Return [X, Y] of the center of cell containing provided text 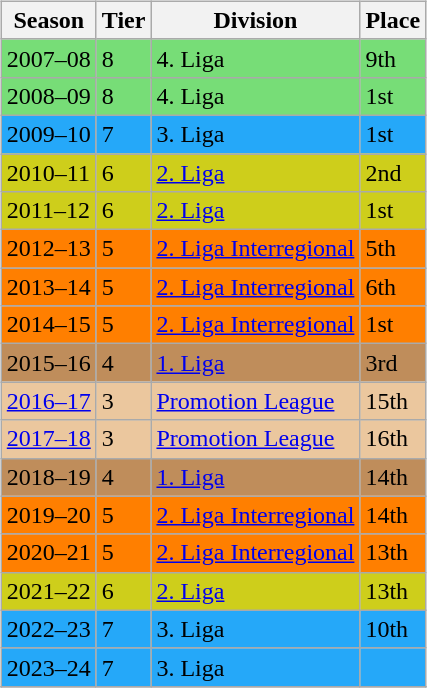
2018–19 [48, 477]
2013–14 [48, 287]
9th [393, 58]
2017–18 [48, 439]
2015–16 [48, 363]
2012–13 [48, 249]
6th [393, 287]
Place [393, 20]
2016–17 [48, 401]
2010–11 [48, 173]
15th [393, 401]
Tier [124, 20]
2009–10 [48, 134]
2023–24 [48, 667]
2014–15 [48, 325]
16th [393, 439]
2007–08 [48, 58]
2019–20 [48, 515]
2nd [393, 173]
2020–21 [48, 553]
2021–22 [48, 591]
2022–23 [48, 629]
2011–12 [48, 211]
5th [393, 249]
3rd [393, 363]
10th [393, 629]
2008–09 [48, 96]
Season [48, 20]
Division [256, 20]
